Return the [x, y] coordinate for the center point of the cell that contains the specified text.  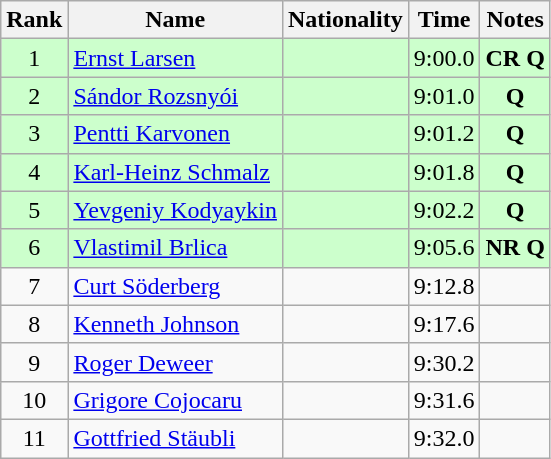
CR Q [515, 58]
9:17.6 [444, 324]
10 [34, 400]
9:00.0 [444, 58]
9:01.8 [444, 172]
1 [34, 58]
Ernst Larsen [176, 58]
9:32.0 [444, 438]
Nationality [345, 20]
9:30.2 [444, 362]
9 [34, 362]
Kenneth Johnson [176, 324]
Rank [34, 20]
9:01.2 [444, 134]
9:01.0 [444, 96]
Roger Deweer [176, 362]
9:05.6 [444, 248]
4 [34, 172]
Grigore Cojocaru [176, 400]
Curt Söderberg [176, 286]
3 [34, 134]
9:31.6 [444, 400]
5 [34, 210]
Pentti Karvonen [176, 134]
8 [34, 324]
2 [34, 96]
9:02.2 [444, 210]
Sándor Rozsnyói [176, 96]
Karl-Heinz Schmalz [176, 172]
Notes [515, 20]
9:12.8 [444, 286]
Time [444, 20]
Vlastimil Brlica [176, 248]
Name [176, 20]
6 [34, 248]
NR Q [515, 248]
Gottfried Stäubli [176, 438]
Yevgeniy Kodyaykin [176, 210]
7 [34, 286]
11 [34, 438]
